Identify which cell holds the provided text, then report its [x, y] central coordinate. 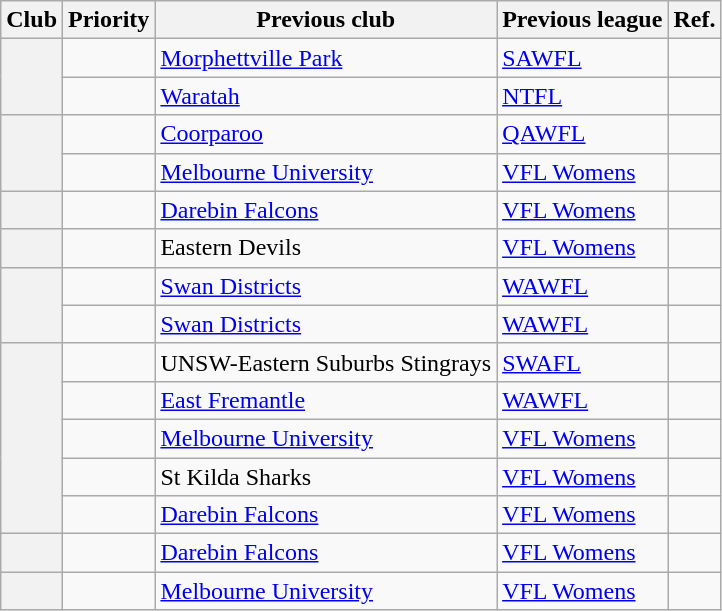
Morphettville Park [326, 58]
Ref. [694, 20]
NTFL [582, 96]
Waratah [326, 96]
SWAFL [582, 362]
SAWFL [582, 58]
Coorparoo [326, 134]
UNSW-Eastern Suburbs Stingrays [326, 362]
Priority [109, 20]
East Fremantle [326, 400]
Previous club [326, 20]
St Kilda Sharks [326, 477]
QAWFL [582, 134]
Club [32, 20]
Eastern Devils [326, 248]
Previous league [582, 20]
